Determine the (X, Y) coordinate at the center of the cell enclosing the given text.  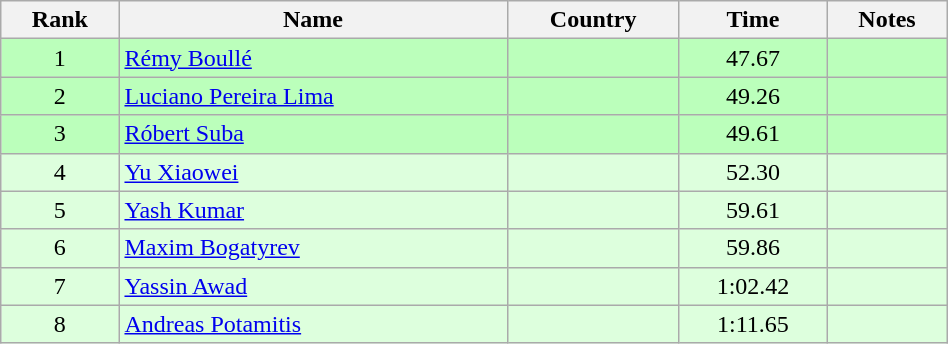
Yash Kumar (313, 210)
Time (753, 20)
Name (313, 20)
Rank (60, 20)
47.67 (753, 58)
Notes (888, 20)
Country (593, 20)
1:02.42 (753, 286)
1:11.65 (753, 324)
52.30 (753, 172)
Luciano Pereira Lima (313, 96)
Róbert Suba (313, 134)
2 (60, 96)
3 (60, 134)
6 (60, 248)
Yu Xiaowei (313, 172)
4 (60, 172)
49.61 (753, 134)
Rémy Boullé (313, 58)
5 (60, 210)
59.86 (753, 248)
1 (60, 58)
7 (60, 286)
49.26 (753, 96)
Yassin Awad (313, 286)
Maxim Bogatyrev (313, 248)
Andreas Potamitis (313, 324)
59.61 (753, 210)
8 (60, 324)
